Scan for the cell matching the given text and deliver its [x, y] coordinate at center. 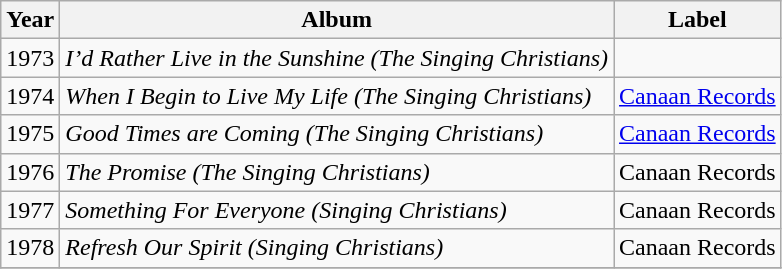
Album [337, 20]
1978 [30, 248]
When I Begin to Live My Life (The Singing Christians) [337, 96]
Good Times are Coming (The Singing Christians) [337, 134]
The Promise (The Singing Christians) [337, 172]
1977 [30, 210]
Something For Everyone (Singing Christians) [337, 210]
Year [30, 20]
Label [698, 20]
Refresh Our Spirit (Singing Christians) [337, 248]
1975 [30, 134]
1974 [30, 96]
I’d Rather Live in the Sunshine (The Singing Christians) [337, 58]
1973 [30, 58]
1976 [30, 172]
